Return the (X, Y) coordinate for the center point of the cell that contains the specified text.  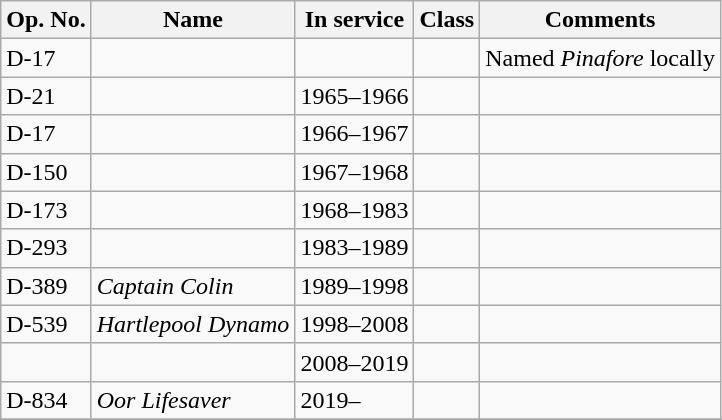
Named Pinafore locally (600, 58)
Hartlepool Dynamo (193, 324)
In service (354, 20)
D-150 (46, 172)
2008–2019 (354, 362)
1966–1967 (354, 134)
2019– (354, 400)
Comments (600, 20)
D-293 (46, 248)
1989–1998 (354, 286)
Oor Lifesaver (193, 400)
Op. No. (46, 20)
D-389 (46, 286)
D-173 (46, 210)
1965–1966 (354, 96)
Captain Colin (193, 286)
Class (447, 20)
1998–2008 (354, 324)
1968–1983 (354, 210)
D-834 (46, 400)
Name (193, 20)
D-21 (46, 96)
1967–1968 (354, 172)
D-539 (46, 324)
1983–1989 (354, 248)
